Extract the (X, Y) coordinate from the center of the cell holding the provided text.  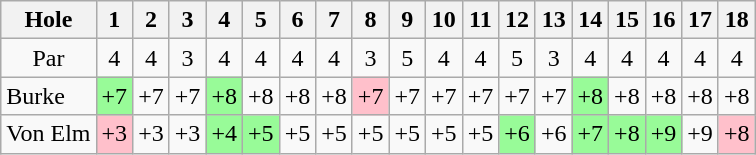
13 (554, 20)
6 (298, 20)
17 (700, 20)
18 (736, 20)
9 (408, 20)
16 (664, 20)
Hole (48, 20)
Burke (48, 96)
7 (334, 20)
11 (480, 20)
14 (590, 20)
8 (370, 20)
1 (114, 20)
Von Elm (48, 134)
+4 (224, 134)
10 (444, 20)
12 (518, 20)
15 (628, 20)
2 (152, 20)
Par (48, 58)
